Output the [X, Y] coordinate of the center of the cell containing the given text.  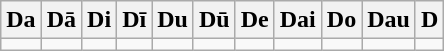
Da [21, 20]
Dā [61, 20]
Di [100, 20]
Do [341, 20]
Dau [389, 20]
Dī [134, 20]
D [429, 20]
De [254, 20]
Dū [214, 20]
Du [173, 20]
Dai [298, 20]
